Extract the [X, Y] coordinate from the center of the cell holding the provided text.  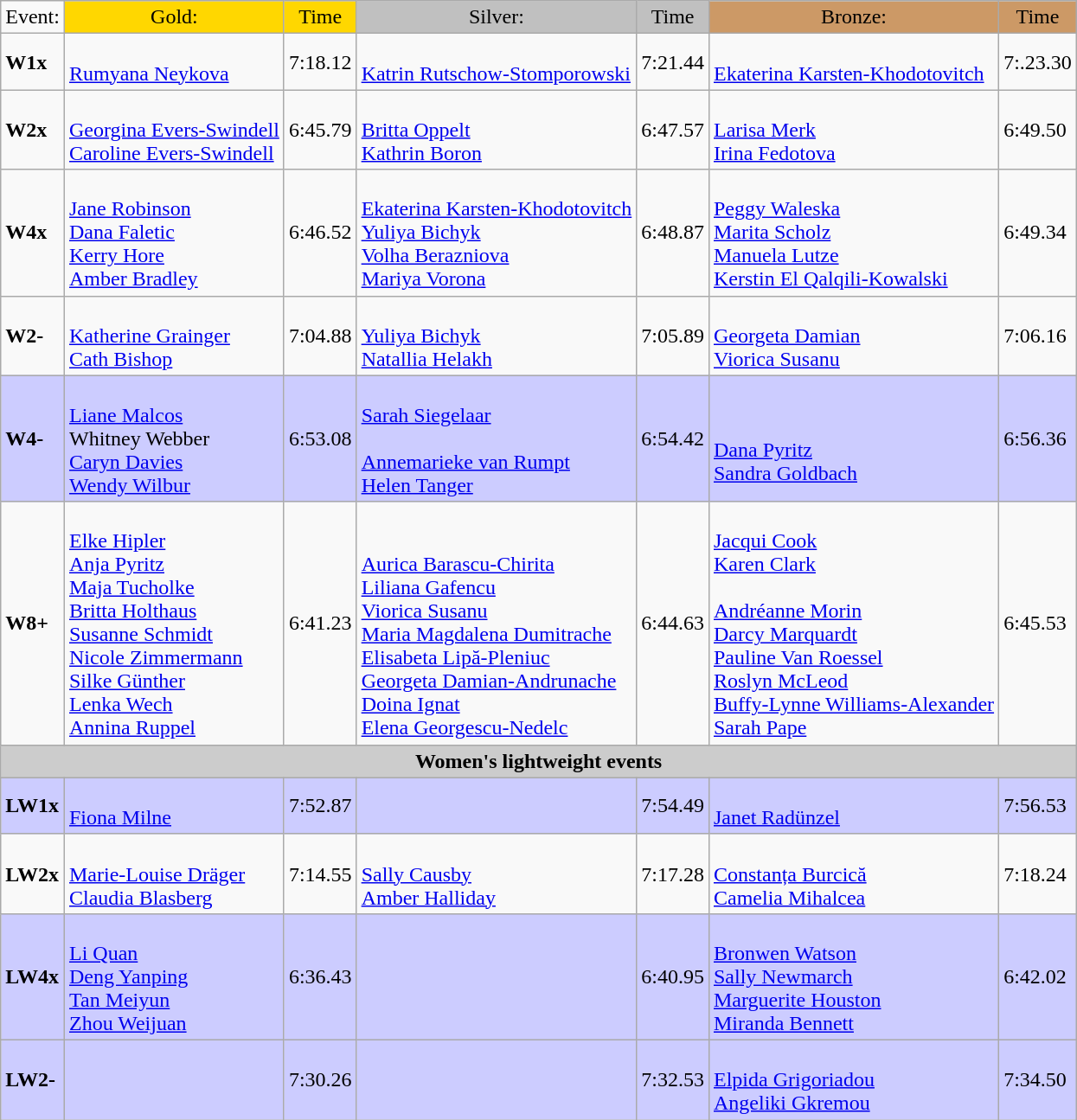
Women's lightweight events [539, 761]
6:49.50 [1038, 130]
7:34.50 [1038, 1079]
7:04.88 [320, 336]
Jane Robinson Dana Faletic Kerry Hore Amber Bradley [174, 233]
6:42.02 [1038, 976]
Yuliya Bichyk Natallia Helakh [497, 336]
Katrin Rutschow-Stomporowski [497, 62]
7:56.53 [1038, 806]
7:32.53 [673, 1079]
Marie-Louise Dräger Claudia Blasberg [174, 874]
Silver: [497, 17]
Bronze: [853, 17]
Bronwen Watson Sally Newmarch Marguerite Houston Miranda Bennett [853, 976]
Georgeta Damian Viorica Susanu [853, 336]
Peggy Waleska Marita Scholz Manuela Lutze Kerstin El Qalqili-Kowalski [853, 233]
Jacqui Cook Karen Clark Andréanne Morin Darcy Marquardt Pauline Van Roessel Roslyn McLeod Buffy-Lynne Williams-Alexander Sarah Pape [853, 623]
6:48.87 [673, 233]
6:41.23 [320, 623]
6:54.42 [673, 438]
Larisa Merk Irina Fedotova [853, 130]
6:36.43 [320, 976]
W4- [33, 438]
6:47.57 [673, 130]
6:40.95 [673, 976]
7:05.89 [673, 336]
Liane Malcos Whitney Webber Caryn Davies Wendy Wilbur [174, 438]
7:17.28 [673, 874]
Janet Radünzel [853, 806]
6:56.36 [1038, 438]
Constanța Burcică Camelia Mihalcea [853, 874]
7:06.16 [1038, 336]
6:44.63 [673, 623]
7:52.87 [320, 806]
Elke Hipler Anja Pyritz Maja Tucholke Britta Holthaus Susanne Schmidt Nicole Zimmermann Silke Günther Lenka Wech Annina Ruppel [174, 623]
Katherine Grainger Cath Bishop [174, 336]
Britta Oppelt Kathrin Boron [497, 130]
7:30.26 [320, 1079]
LW2x [33, 874]
7:14.55 [320, 874]
7:54.49 [673, 806]
LW1x [33, 806]
W8+ [33, 623]
6:46.52 [320, 233]
LW2- [33, 1079]
6:53.08 [320, 438]
W2- [33, 336]
Georgina Evers-Swindell Caroline Evers-Swindell [174, 130]
7:21.44 [673, 62]
Li Quan Deng Yanping Tan Meiyun Zhou Weijuan [174, 976]
7:.23.30 [1038, 62]
6:45.53 [1038, 623]
Fiona Milne [174, 806]
Gold: [174, 17]
7:18.24 [1038, 874]
Elpida Grigoriadou Angeliki Gkremou [853, 1079]
Dana Pyritz Sandra Goldbach [853, 438]
Rumyana Neykova [174, 62]
W2x [33, 130]
LW4x [33, 976]
Sarah Siegelaar Annemarieke van Rumpt Helen Tanger [497, 438]
Ekaterina Karsten-Khodotovitch Yuliya Bichyk Volha Berazniova Mariya Vorona [497, 233]
Event: [33, 17]
6:49.34 [1038, 233]
Ekaterina Karsten-Khodotovitch [853, 62]
W4x [33, 233]
W1x [33, 62]
6:45.79 [320, 130]
7:18.12 [320, 62]
Sally Causby Amber Halliday [497, 874]
